Scan for the cell matching the given text and deliver its [X, Y] coordinate at center. 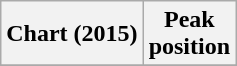
Peakposition [189, 34]
Chart (2015) [72, 34]
